Output the (X, Y) coordinate of the center of the cell containing the given text.  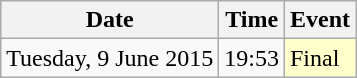
Final (320, 58)
19:53 (252, 58)
Time (252, 20)
Date (110, 20)
Tuesday, 9 June 2015 (110, 58)
Event (320, 20)
